Extract the [x, y] coordinate from the center of the cell holding the provided text.  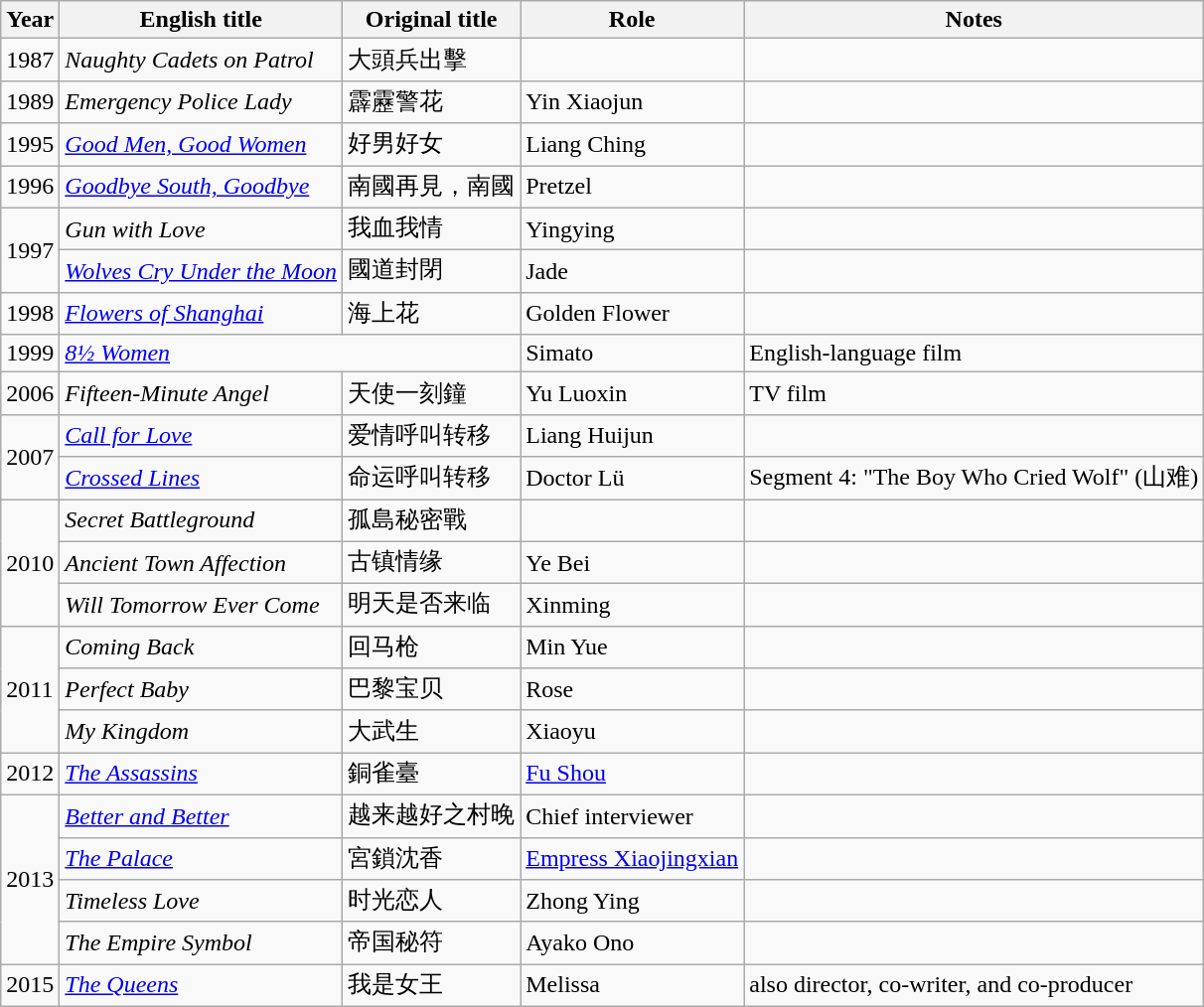
1997 [30, 250]
Simato [632, 354]
The Empire Symbol [201, 943]
2013 [30, 879]
2015 [30, 985]
南國再見，南國 [431, 187]
Notes [974, 20]
1996 [30, 187]
2010 [30, 562]
Better and Better [201, 816]
宮鎖沈香 [431, 858]
大頭兵出擊 [431, 60]
1987 [30, 60]
Good Men, Good Women [201, 145]
帝国秘符 [431, 943]
Role [632, 20]
我是女王 [431, 985]
Ye Bei [632, 562]
Pretzel [632, 187]
Goodbye South, Goodbye [201, 187]
TV film [974, 393]
English-language film [974, 354]
Yu Luoxin [632, 393]
命运呼叫转移 [431, 479]
Min Yue [632, 647]
Liang Huijun [632, 435]
时光恋人 [431, 902]
1995 [30, 145]
Original title [431, 20]
Flowers of Shanghai [201, 314]
2012 [30, 775]
Rose [632, 689]
國道封閉 [431, 272]
Naughty Cadets on Patrol [201, 60]
Ancient Town Affection [201, 562]
The Assassins [201, 775]
Wolves Cry Under the Moon [201, 272]
Xiaoyu [632, 731]
爱情呼叫转移 [431, 435]
Year [30, 20]
Fifteen-Minute Angel [201, 393]
Fu Shou [632, 775]
越来越好之村晚 [431, 816]
English title [201, 20]
Golden Flower [632, 314]
My Kingdom [201, 731]
also director, co-writer, and co-producer [974, 985]
天使一刻鐘 [431, 393]
我血我情 [431, 228]
Xinming [632, 606]
Liang Ching [632, 145]
Gun with Love [201, 228]
Call for Love [201, 435]
Secret Battleground [201, 520]
2007 [30, 457]
Jade [632, 272]
Zhong Ying [632, 902]
1989 [30, 101]
巴黎宝贝 [431, 689]
Segment 4: "The Boy Who Cried Wolf" (山难) [974, 479]
1999 [30, 354]
海上花 [431, 314]
回马枪 [431, 647]
古镇情缘 [431, 562]
Timeless Love [201, 902]
Yin Xiaojun [632, 101]
1998 [30, 314]
Chief interviewer [632, 816]
Doctor Lü [632, 479]
Perfect Baby [201, 689]
好男好女 [431, 145]
孤島秘密戰 [431, 520]
Ayako Ono [632, 943]
Coming Back [201, 647]
大武生 [431, 731]
銅雀臺 [431, 775]
2006 [30, 393]
Emergency Police Lady [201, 101]
Yingying [632, 228]
Melissa [632, 985]
Will Tomorrow Ever Come [201, 606]
2011 [30, 689]
Empress Xiaojingxian [632, 858]
The Palace [201, 858]
Crossed Lines [201, 479]
8½ Women [290, 354]
明天是否来临 [431, 606]
The Queens [201, 985]
霹靂警花 [431, 101]
